Capture the cell that displays the provided text and extract its (X, Y) central coordinate. 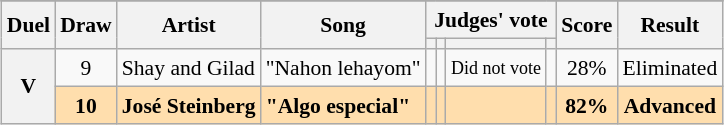
Duel (28, 24)
28% (586, 68)
Score (586, 24)
"Algo especial" (344, 106)
V (28, 86)
Song (344, 24)
Advanced (670, 106)
José Steinberg (189, 106)
Judges' vote (491, 20)
9 (86, 68)
Eliminated (670, 68)
Shay and Gilad (189, 68)
Draw (86, 24)
"Nahon lehayom" (344, 68)
10 (86, 106)
Artist (189, 24)
Result (670, 24)
82% (586, 106)
Did not vote (496, 68)
